Search for the cell housing the specified text and yield its [X, Y] center coordinate. 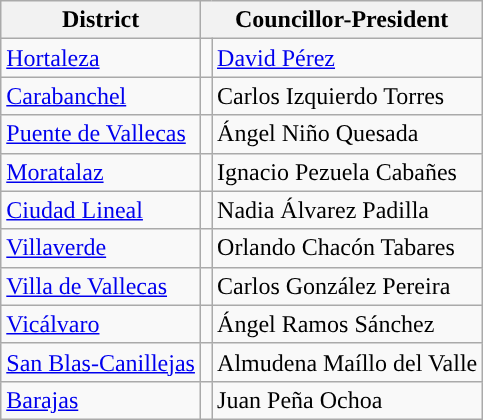
Puente de Vallecas [101, 134]
Ángel Ramos Sánchez [348, 324]
District [101, 20]
Orlando Chacón Tabares [348, 248]
Ángel Niño Quesada [348, 134]
Villa de Vallecas [101, 286]
Hortaleza [101, 58]
Carlos Izquierdo Torres [348, 96]
Carlos González Pereira [348, 286]
Moratalaz [101, 172]
Ciudad Lineal [101, 210]
San Blas-Canillejas [101, 362]
Barajas [101, 400]
Councillor-President [341, 20]
Carabanchel [101, 96]
Almudena Maíllo del Valle [348, 362]
David Pérez [348, 58]
Ignacio Pezuela Cabañes [348, 172]
Villaverde [101, 248]
Nadia Álvarez Padilla [348, 210]
Vicálvaro [101, 324]
Juan Peña Ochoa [348, 400]
